Find where the given text appears and provide that cell's center as (X, Y) coordinate. 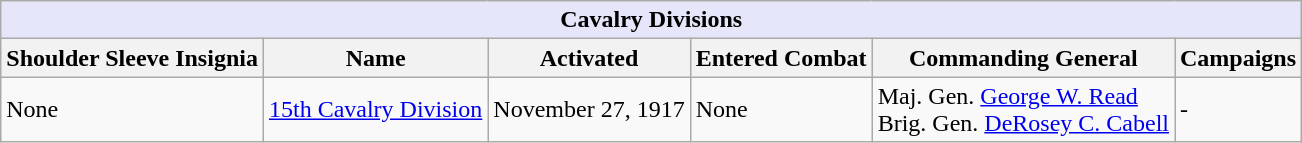
- (1238, 110)
Commanding General (1023, 58)
Shoulder Sleeve Insignia (132, 58)
Name (375, 58)
Cavalry Divisions (652, 20)
Activated (589, 58)
15th Cavalry Division (375, 110)
Maj. Gen. George W. ReadBrig. Gen. DeRosey C. Cabell (1023, 110)
November 27, 1917 (589, 110)
Entered Combat (781, 58)
Campaigns (1238, 58)
